Locate the cell with the specified text and output its [x, y] center coordinate. 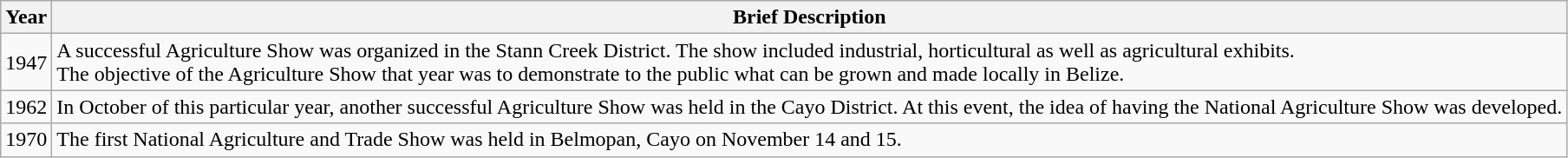
Brief Description [810, 17]
The first National Agriculture and Trade Show was held in Belmopan, Cayo on November 14 and 15. [810, 140]
1962 [26, 107]
Year [26, 17]
1947 [26, 63]
1970 [26, 140]
